Extract the [X, Y] coordinate from the center of the cell holding the provided text.  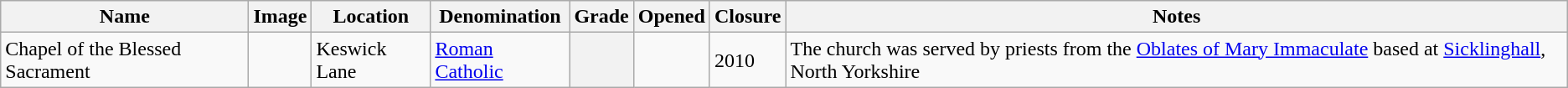
Roman Catholic [500, 60]
Location [371, 17]
Denomination [500, 17]
Grade [601, 17]
Name [125, 17]
Closure [747, 17]
Notes [1176, 17]
Keswick Lane [371, 60]
Chapel of the Blessed Sacrament [125, 60]
Opened [672, 17]
The church was served by priests from the Oblates of Mary Immaculate based at Sicklinghall, North Yorkshire [1176, 60]
Image [280, 17]
2010 [747, 60]
